Find where the given text appears and provide that cell's center as (X, Y) coordinate. 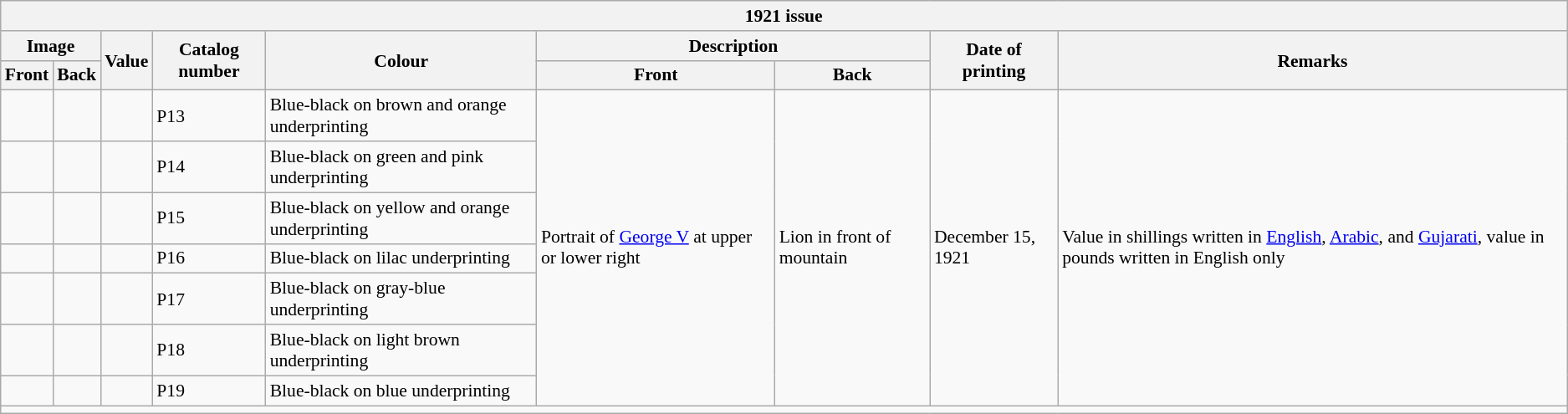
Portrait of George V at upper or lower right (656, 248)
Lion in front of mountain (853, 248)
Catalog number (209, 60)
Blue-black on yellow and orange underprinting (401, 217)
Blue-black on brown and orange underprinting (401, 115)
Date of printing (993, 60)
Image (50, 46)
P18 (209, 350)
Description (733, 46)
Blue-black on lilac underprinting (401, 258)
Blue-black on green and pink underprinting (401, 167)
P15 (209, 217)
P14 (209, 167)
P17 (209, 299)
Blue-black on gray-blue underprinting (401, 299)
Value (126, 60)
P16 (209, 258)
1921 issue (784, 16)
Remarks (1312, 60)
Blue-black on blue underprinting (401, 391)
P19 (209, 391)
Colour (401, 60)
P13 (209, 115)
Blue-black on light brown underprinting (401, 350)
Value in shillings written in English, Arabic, and Gujarati, value in pounds written in English only (1312, 248)
December 15, 1921 (993, 248)
